Scan for the cell matching the given text and deliver its (x, y) coordinate at center. 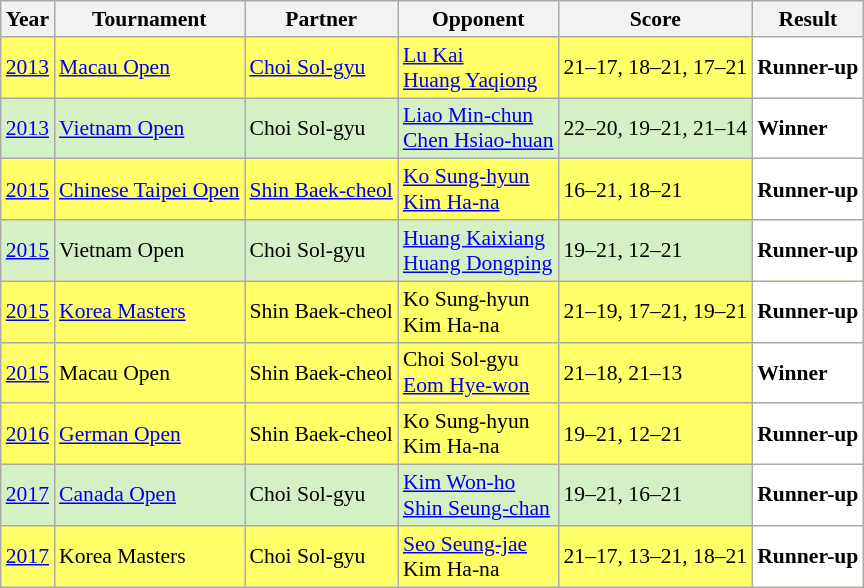
Choi Sol-gyu Eom Hye-won (478, 372)
Chinese Taipei Open (149, 190)
21–17, 18–21, 17–21 (656, 68)
Opponent (478, 19)
21–18, 21–13 (656, 372)
21–19, 17–21, 19–21 (656, 312)
Result (808, 19)
22–20, 19–21, 21–14 (656, 128)
16–21, 18–21 (656, 190)
Liao Min-chun Chen Hsiao-huan (478, 128)
Huang Kaixiang Huang Dongping (478, 250)
Kim Won-ho Shin Seung-chan (478, 496)
Seo Seung-jae Kim Ha-na (478, 556)
Canada Open (149, 496)
Score (656, 19)
2016 (28, 434)
Lu Kai Huang Yaqiong (478, 68)
Year (28, 19)
19–21, 16–21 (656, 496)
21–17, 13–21, 18–21 (656, 556)
Tournament (149, 19)
Partner (320, 19)
German Open (149, 434)
